Pinpoint the cell where the given text exists, returning its (x, y) midpoint coordinate. 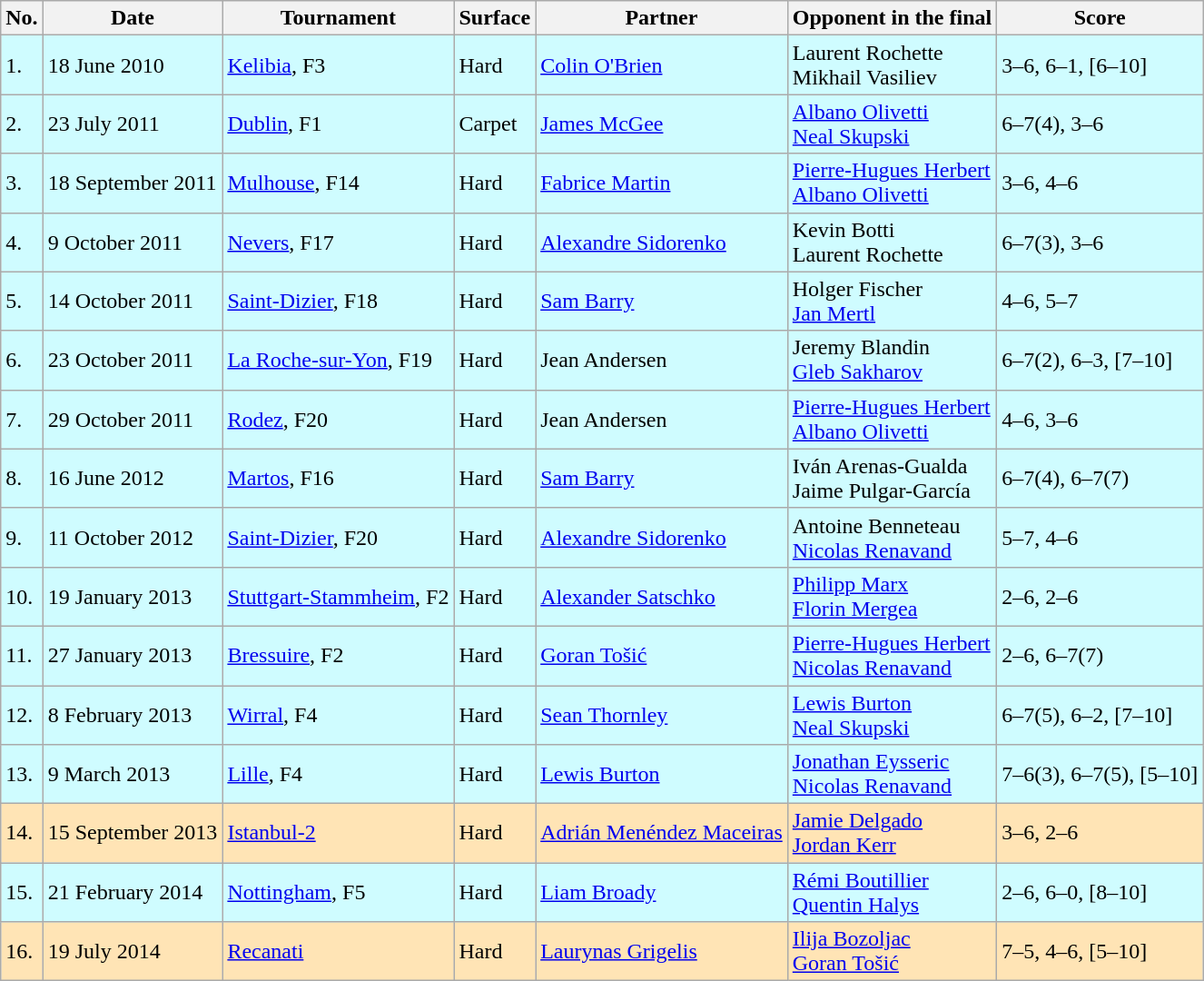
27 January 2013 (133, 656)
Adrián Menéndez Maceiras (662, 834)
29 October 2011 (133, 420)
6–7(3), 3–6 (1100, 242)
Laurent Rochette Mikhail Vasiliev (892, 65)
Rodez, F20 (338, 420)
Albano Olivetti Neal Skupski (892, 124)
Liam Broady (662, 892)
Laurynas Grigelis (662, 952)
7–5, 4–6, [5–10] (1100, 952)
Lewis Burton (662, 774)
23 October 2011 (133, 360)
4–6, 5–7 (1100, 302)
Kelibia, F3 (338, 65)
6–7(5), 6–2, [7–10] (1100, 714)
Lewis Burton Neal Skupski (892, 714)
3–6, 2–6 (1100, 834)
8 February 2013 (133, 714)
4–6, 3–6 (1100, 420)
La Roche-sur-Yon, F19 (338, 360)
Alexander Satschko (662, 596)
3–6, 6–1, [6–10] (1100, 65)
Date (133, 18)
Bressuire, F2 (338, 656)
7. (22, 420)
Ilija Bozoljac Goran Tošić (892, 952)
14. (22, 834)
Iván Arenas-Gualda Jaime Pulgar-García (892, 478)
Pierre-Hugues Herbert Nicolas Renavand (892, 656)
2. (22, 124)
5–7, 4–6 (1100, 538)
15. (22, 892)
14 October 2011 (133, 302)
Jamie Delgado Jordan Kerr (892, 834)
Lille, F4 (338, 774)
James McGee (662, 124)
No. (22, 18)
6–7(4), 6–7(7) (1100, 478)
18 September 2011 (133, 183)
Fabrice Martin (662, 183)
Opponent in the final (892, 18)
Dublin, F1 (338, 124)
19 January 2013 (133, 596)
12. (22, 714)
3–6, 4–6 (1100, 183)
7–6(3), 6–7(5), [5–10] (1100, 774)
6. (22, 360)
23 July 2011 (133, 124)
Partner (662, 18)
5. (22, 302)
19 July 2014 (133, 952)
Tournament (338, 18)
21 February 2014 (133, 892)
8. (22, 478)
Kevin Botti Laurent Rochette (892, 242)
Rémi Boutillier Quentin Halys (892, 892)
11 October 2012 (133, 538)
9. (22, 538)
Colin O'Brien (662, 65)
Istanbul-2 (338, 834)
2–6, 2–6 (1100, 596)
Score (1100, 18)
11. (22, 656)
Philipp Marx Florin Mergea (892, 596)
16 June 2012 (133, 478)
2–6, 6–7(7) (1100, 656)
2–6, 6–0, [8–10] (1100, 892)
6–7(2), 6–3, [7–10] (1100, 360)
Jonathan Eysseric Nicolas Renavand (892, 774)
15 September 2013 (133, 834)
Nevers, F17 (338, 242)
Saint-Dizier, F20 (338, 538)
9 March 2013 (133, 774)
Goran Tošić (662, 656)
13. (22, 774)
16. (22, 952)
Mulhouse, F14 (338, 183)
Surface (495, 18)
3. (22, 183)
Antoine Benneteau Nicolas Renavand (892, 538)
Holger Fischer Jan Mertl (892, 302)
Jeremy Blandin Gleb Sakharov (892, 360)
1. (22, 65)
Carpet (495, 124)
6–7(4), 3–6 (1100, 124)
10. (22, 596)
9 October 2011 (133, 242)
Sean Thornley (662, 714)
Martos, F16 (338, 478)
Nottingham, F5 (338, 892)
18 June 2010 (133, 65)
4. (22, 242)
Wirral, F4 (338, 714)
Recanati (338, 952)
Saint-Dizier, F18 (338, 302)
Stuttgart-Stammheim, F2 (338, 596)
